Identify which cell holds the provided text, then report its [X, Y] central coordinate. 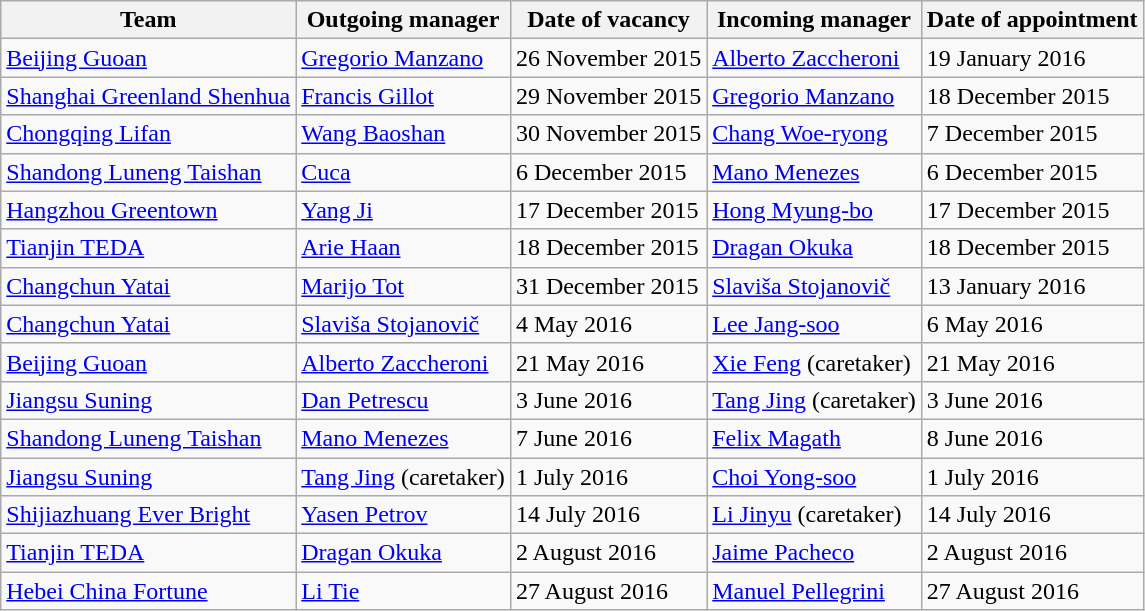
7 December 2015 [1032, 134]
31 December 2015 [608, 286]
Chang Woe-ryong [814, 134]
Francis Gillot [404, 96]
Manuel Pellegrini [814, 591]
13 January 2016 [1032, 286]
19 January 2016 [1032, 58]
Lee Jang-soo [814, 324]
Arie Haan [404, 248]
Xie Feng (caretaker) [814, 362]
Choi Yong-soo [814, 477]
4 May 2016 [608, 324]
Team [148, 20]
Dan Petrescu [404, 400]
Shijiazhuang Ever Bright [148, 515]
Incoming manager [814, 20]
Li Tie [404, 591]
Yasen Petrov [404, 515]
Cuca [404, 172]
8 June 2016 [1032, 438]
Hong Myung-bo [814, 210]
30 November 2015 [608, 134]
Jaime Pacheco [814, 553]
26 November 2015 [608, 58]
Felix Magath [814, 438]
Yang Ji [404, 210]
Li Jinyu (caretaker) [814, 515]
Hebei China Fortune [148, 591]
Hangzhou Greentown [148, 210]
Date of appointment [1032, 20]
6 May 2016 [1032, 324]
Marijo Tot [404, 286]
Wang Baoshan [404, 134]
Chongqing Lifan [148, 134]
Date of vacancy [608, 20]
29 November 2015 [608, 96]
7 June 2016 [608, 438]
Outgoing manager [404, 20]
Shanghai Greenland Shenhua [148, 96]
